Extract the [X, Y] coordinate from the center of the cell holding the provided text.  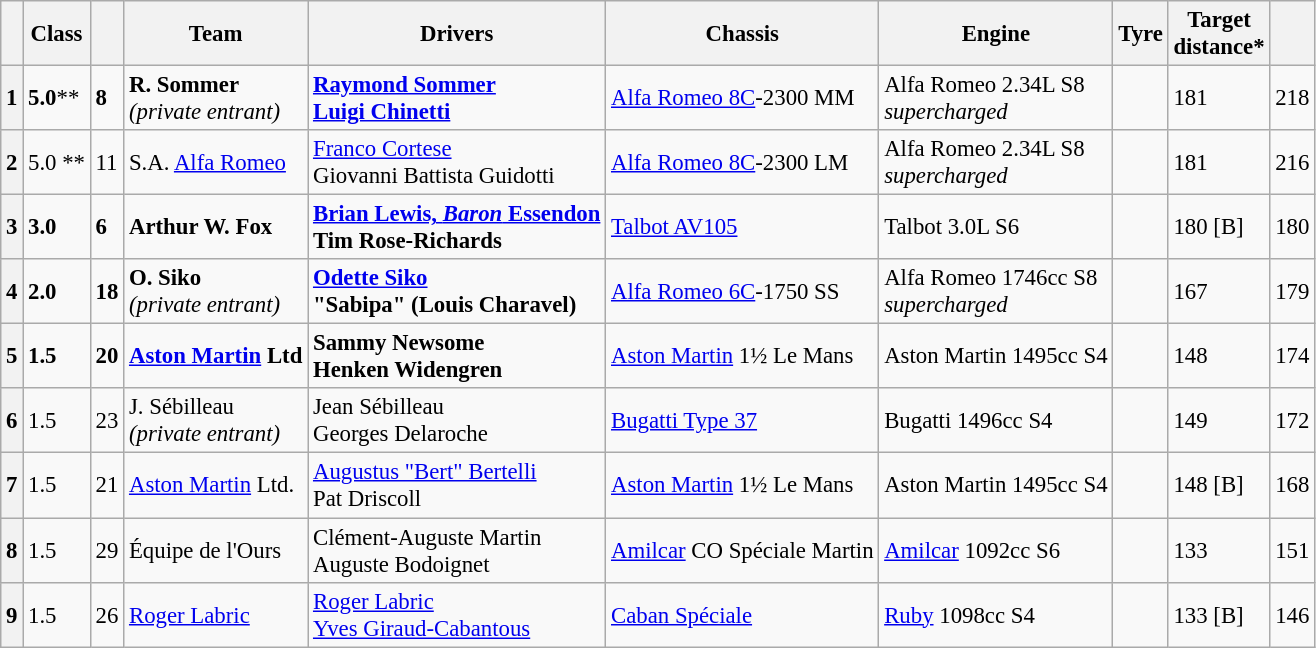
172 [1292, 420]
18 [106, 292]
Engine [996, 34]
168 [1292, 486]
11 [106, 162]
Targetdistance* [1219, 34]
21 [106, 486]
Clément-Auguste Martin Auguste Bodoignet [457, 550]
R. Sommer(private entrant) [216, 98]
149 [1219, 420]
Alfa Romeo 8C-2300 LM [742, 162]
180 [B] [1219, 228]
Jean Sébilleau Georges Delaroche [457, 420]
216 [1292, 162]
Franco Cortese Giovanni Battista Guidotti [457, 162]
133 [B] [1219, 614]
218 [1292, 98]
Bugatti 1496cc S4 [996, 420]
23 [106, 420]
146 [1292, 614]
1 [12, 98]
3 [12, 228]
Arthur W. Fox [216, 228]
2.0 [57, 292]
167 [1219, 292]
7 [12, 486]
Roger Labric [216, 614]
5.0 ** [57, 162]
174 [1292, 356]
Aston Martin Ltd. [216, 486]
Talbot AV105 [742, 228]
148 [B] [1219, 486]
2 [12, 162]
Talbot 3.0L S6 [996, 228]
Sammy Newsome Henken Widengren [457, 356]
Équipe de l'Ours [216, 550]
J. Sébilleau(private entrant) [216, 420]
Class [57, 34]
Amilcar 1092cc S6 [996, 550]
Team [216, 34]
151 [1292, 550]
Amilcar CO Spéciale Martin [742, 550]
179 [1292, 292]
180 [1292, 228]
Raymond Sommer Luigi Chinetti [457, 98]
29 [106, 550]
20 [106, 356]
Caban Spéciale [742, 614]
S.A. Alfa Romeo [216, 162]
4 [12, 292]
Alfa Romeo 1746cc S8supercharged [996, 292]
Aston Martin Ltd [216, 356]
3.0 [57, 228]
Roger Labric Yves Giraud-Cabantous [457, 614]
5 [12, 356]
Drivers [457, 34]
133 [1219, 550]
Bugatti Type 37 [742, 420]
5.0** [57, 98]
Tyre [1140, 34]
26 [106, 614]
Odette Siko "Sabipa" (Louis Charavel) [457, 292]
Alfa Romeo 8C-2300 MM [742, 98]
Brian Lewis, Baron Essendon Tim Rose-Richards [457, 228]
9 [12, 614]
Augustus "Bert" Bertelli Pat Driscoll [457, 486]
148 [1219, 356]
Ruby 1098cc S4 [996, 614]
Alfa Romeo 6C-1750 SS [742, 292]
O. Siko(private entrant) [216, 292]
Chassis [742, 34]
